Find where the given text appears and provide that cell's center as (x, y) coordinate. 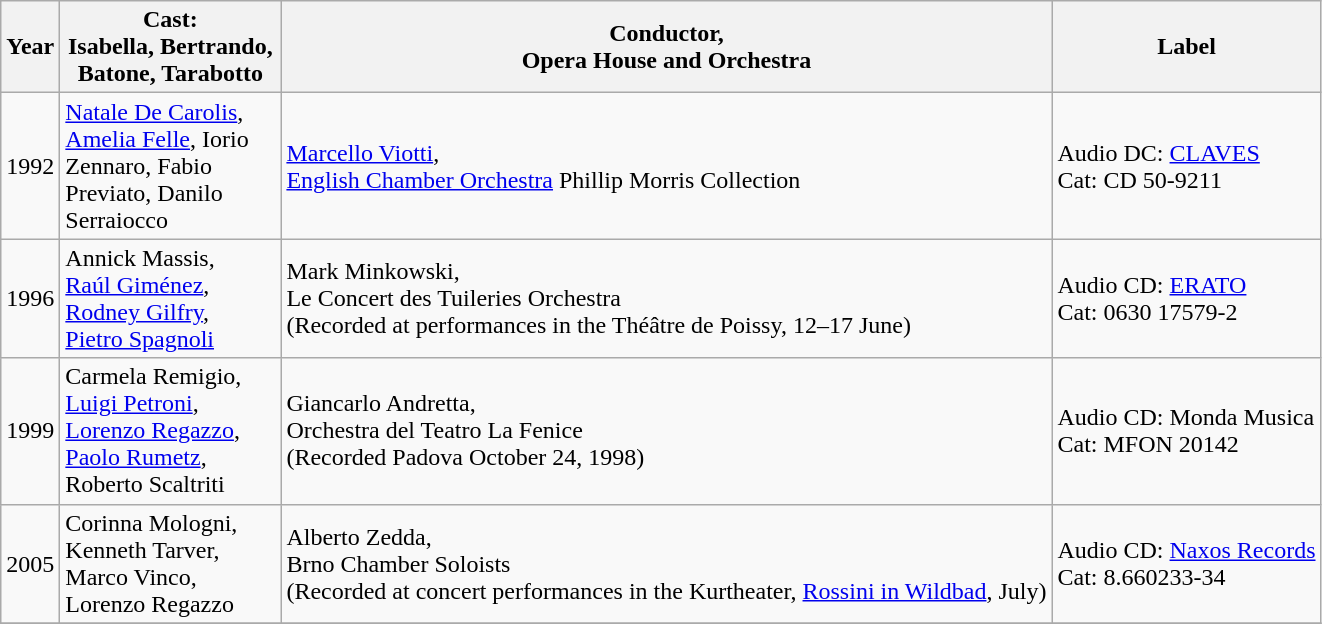
1992 (30, 166)
Audio CD: Naxos RecordsCat: 8.660233-34 (1186, 564)
1999 (30, 431)
Alberto Zedda,Brno Chamber Soloists(Recorded at concert performances in the Kurtheater, Rossini in Wildbad, July) (666, 564)
2005 (30, 564)
Audio DC: CLAVESCat: CD 50-9211 (1186, 166)
1996 (30, 298)
Audio CD: Monda MusicaCat: MFON 20142 (1186, 431)
Carmela Remigio,Luigi Petroni,Lorenzo Regazzo,Paolo Rumetz,Roberto Scaltriti (170, 431)
Corinna Mologni,Kenneth Tarver,Marco Vinco,Lorenzo Regazzo (170, 564)
Natale De Carolis,Amelia Felle, Iorio Zennaro, Fabio Previato, Danilo Serraiocco (170, 166)
Audio CD: ERATOCat: 0630 17579-2 (1186, 298)
Giancarlo Andretta,Orchestra del Teatro La Fenice(Recorded Padova October 24, 1998) (666, 431)
Annick Massis,Raúl Giménez,Rodney Gilfry,Pietro Spagnoli (170, 298)
Cast: Isabella, Bertrando, Batone, Tarabotto (170, 47)
Label (1186, 47)
Conductor,Opera House and Orchestra (666, 47)
Mark Minkowski,Le Concert des Tuileries Orchestra(Recorded at performances in the Théâtre de Poissy, 12–17 June) (666, 298)
Marcello Viotti,English Chamber Orchestra Phillip Morris Collection (666, 166)
Year (30, 47)
